Search for the cell housing the specified text and yield its (X, Y) center coordinate. 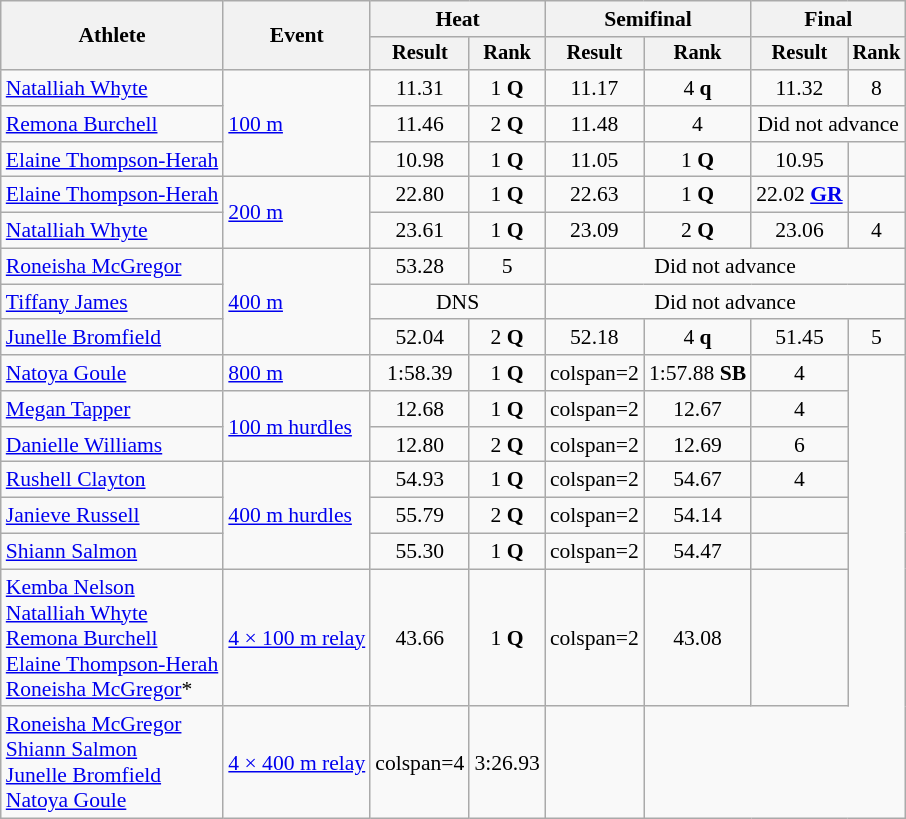
54.14 (698, 516)
Tiffany James (112, 302)
54.67 (698, 480)
Junelle Bromfield (112, 338)
4 × 400 m relay (296, 763)
52.04 (420, 338)
6 (799, 445)
Remona Burchell (112, 124)
53.28 (420, 267)
51.45 (799, 338)
55.30 (420, 552)
55.79 (420, 516)
Event (296, 36)
11.05 (594, 160)
400 m (296, 302)
22.80 (420, 195)
8 (877, 88)
54.47 (698, 552)
800 m (296, 373)
23.09 (594, 231)
10.98 (420, 160)
Megan Tapper (112, 409)
100 m hurdles (296, 426)
43.08 (698, 638)
Final (828, 19)
colspan=4 (420, 763)
DNS (458, 302)
Roneisha McGregor (112, 267)
11.46 (420, 124)
22.02 GR (799, 195)
Natoya Goule (112, 373)
12.67 (698, 409)
400 m hurdles (296, 516)
100 m (296, 124)
11.17 (594, 88)
Kemba NelsonNatalliah WhyteRemona BurchellElaine Thompson-HerahRoneisha McGregor* (112, 638)
Semifinal (648, 19)
43.66 (420, 638)
54.93 (420, 480)
23.06 (799, 231)
11.32 (799, 88)
52.18 (594, 338)
11.31 (420, 88)
4 × 100 m relay (296, 638)
Heat (458, 19)
12.80 (420, 445)
23.61 (420, 231)
Rushell Clayton (112, 480)
12.68 (420, 409)
200 m (296, 212)
Roneisha McGregorShiann SalmonJunelle BromfieldNatoya Goule (112, 763)
10.95 (799, 160)
Janieve Russell (112, 516)
3:26.93 (506, 763)
Shiann Salmon (112, 552)
1:58.39 (420, 373)
Athlete (112, 36)
12.69 (698, 445)
11.48 (594, 124)
22.63 (594, 195)
Danielle Williams (112, 445)
1:57.88 SB (698, 373)
